Extract the [X, Y] coordinate from the center of the cell holding the provided text.  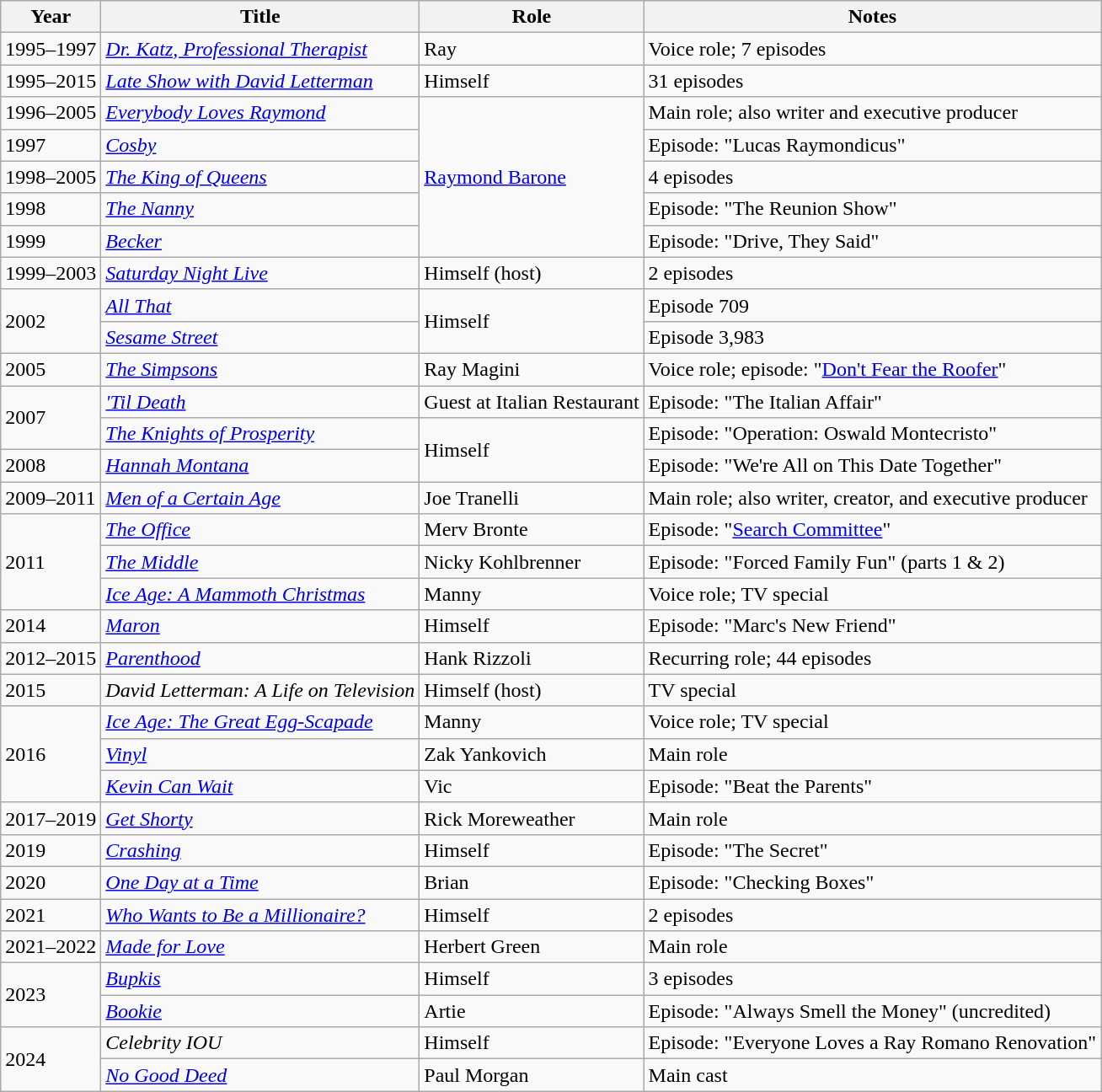
4 episodes [873, 177]
The King of Queens [260, 177]
2023 [51, 995]
Role [532, 17]
2008 [51, 466]
3 episodes [873, 979]
Episode: "The Secret" [873, 850]
Zak Yankovich [532, 754]
2015 [51, 690]
2021–2022 [51, 947]
2016 [51, 754]
2021 [51, 914]
2020 [51, 882]
Rick Moreweather [532, 818]
The Nanny [260, 209]
1999–2003 [51, 273]
Kevin Can Wait [260, 786]
2002 [51, 321]
David Letterman: A Life on Television [260, 690]
Becker [260, 241]
2005 [51, 369]
Episode: "Everyone Loves a Ray Romano Renovation" [873, 1043]
Ice Age: The Great Egg-Scapade [260, 722]
Episode: "Always Smell the Money" (uncredited) [873, 1011]
All That [260, 305]
Main role; also writer and executive producer [873, 113]
Everybody Loves Raymond [260, 113]
Bupkis [260, 979]
Voice role; episode: "Don't Fear the Roofer" [873, 369]
Voice role; 7 episodes [873, 49]
Recurring role; 44 episodes [873, 658]
'Til Death [260, 402]
The Office [260, 530]
1998 [51, 209]
The Simpsons [260, 369]
Episode: "We're All on This Date Together" [873, 466]
Guest at Italian Restaurant [532, 402]
Main role; also writer, creator, and executive producer [873, 498]
Raymond Barone [532, 177]
Episode: "Beat the Parents" [873, 786]
Episode: "Forced Family Fun" (parts 1 & 2) [873, 562]
Vinyl [260, 754]
Episode: "The Reunion Show" [873, 209]
Late Show with David Letterman [260, 81]
Episode: "Checking Boxes" [873, 882]
1999 [51, 241]
No Good Deed [260, 1075]
2012–2015 [51, 658]
The Middle [260, 562]
The Knights of Prosperity [260, 434]
1998–2005 [51, 177]
2011 [51, 562]
Saturday Night Live [260, 273]
Merv Bronte [532, 530]
2019 [51, 850]
Main cast [873, 1075]
1995–2015 [51, 81]
Episode: "Search Committee" [873, 530]
Ray Magini [532, 369]
Men of a Certain Age [260, 498]
Episode 3,983 [873, 337]
Sesame Street [260, 337]
1996–2005 [51, 113]
Bookie [260, 1011]
Notes [873, 17]
Episode: "Operation: Oswald Montecristo" [873, 434]
Celebrity IOU [260, 1043]
Episode: "Marc's New Friend" [873, 626]
Get Shorty [260, 818]
1995–1997 [51, 49]
Cosby [260, 145]
2024 [51, 1059]
Episode: "Drive, They Said" [873, 241]
Year [51, 17]
Brian [532, 882]
Episode 709 [873, 305]
Made for Love [260, 947]
Parenthood [260, 658]
Title [260, 17]
Episode: "The Italian Affair" [873, 402]
One Day at a Time [260, 882]
Hannah Montana [260, 466]
2014 [51, 626]
Herbert Green [532, 947]
Dr. Katz, Professional Therapist [260, 49]
Artie [532, 1011]
Joe Tranelli [532, 498]
2017–2019 [51, 818]
TV special [873, 690]
Hank Rizzoli [532, 658]
Episode: "Lucas Raymondicus" [873, 145]
Nicky Kohlbrenner [532, 562]
2009–2011 [51, 498]
Paul Morgan [532, 1075]
1997 [51, 145]
2007 [51, 418]
31 episodes [873, 81]
Ray [532, 49]
Who Wants to Be a Millionaire? [260, 914]
Ice Age: A Mammoth Christmas [260, 594]
Vic [532, 786]
Maron [260, 626]
Crashing [260, 850]
